Detect which cell encompasses the target text, then output its [X, Y] center coordinate. 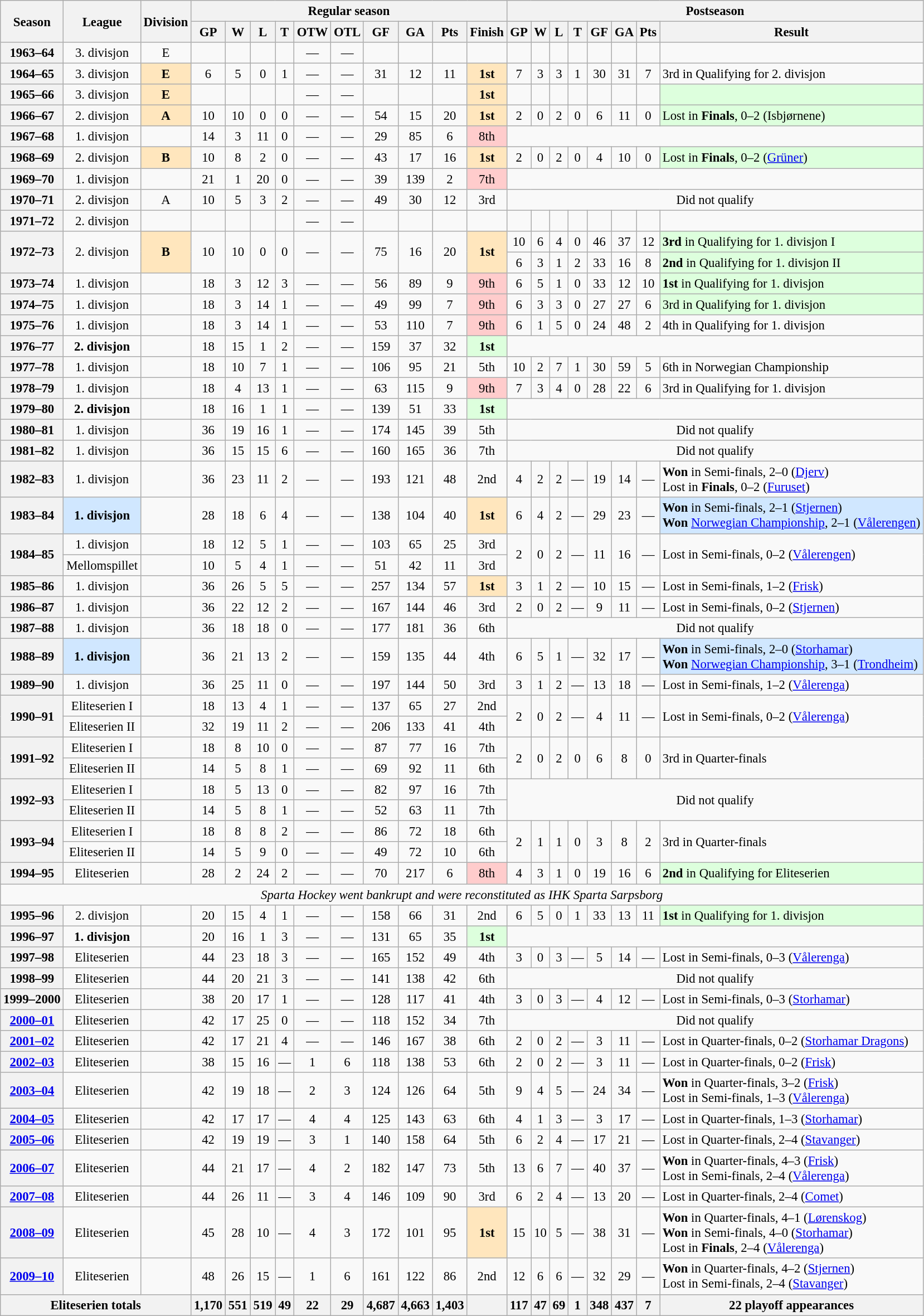
1977–78 [32, 367]
1988–89 [32, 657]
Lost in Finals, 0–2 (Grüner) [791, 158]
2009–10 [32, 1276]
Won in Quarter-finals, 4–1 (Lørenskog)Won in Semi-finals, 4–0 (Storhamar)Lost in Finals, 2–4 (Vålerenga) [791, 1233]
75 [381, 252]
1997–98 [32, 957]
82 [381, 790]
2004–05 [32, 1119]
1,170 [208, 1305]
Mellomspillet [102, 565]
3rd in Qualifying for 1. divisjon I [791, 241]
1964–65 [32, 74]
92 [415, 769]
1970–71 [32, 200]
126 [415, 1090]
Lost in Quarter-finals, 0–2 (Storhamar Dragons) [791, 1041]
551 [237, 1305]
Result [791, 32]
Won in Semi-finals, 2–0 (Storhamar)Won Norwegian Championship, 3–1 (Trondheim) [791, 657]
141 [381, 978]
128 [381, 999]
1983–84 [32, 516]
Sparta Hockey went bankrupt and were reconstituted as IHK Sparta Sarpsborg [462, 895]
1994–95 [32, 873]
160 [381, 451]
Lost in Quarter-finals, 0–2 (Frisk) [791, 1062]
Eliteserien totals [96, 1305]
124 [381, 1090]
1976–77 [32, 346]
70 [381, 873]
Lost in Semi-finals, 0–2 (Vålerenga) [791, 716]
1980–81 [32, 430]
52 [381, 810]
1978–79 [32, 389]
1965–66 [32, 95]
2006–07 [32, 1168]
1999–2000 [32, 999]
6th in Norwegian Championship [791, 367]
145 [415, 430]
Lost in Finals, 0–2 (Isbjørnene) [791, 116]
35 [450, 936]
1971–72 [32, 221]
122 [415, 1276]
League [102, 21]
206 [381, 727]
Lost in Quarter-finals, 2–4 (Comet) [791, 1197]
66 [415, 915]
174 [381, 430]
85 [415, 137]
1985–86 [32, 586]
3rd in Qualifying for 2. divisjon [791, 74]
2007–08 [32, 1197]
43 [381, 158]
143 [415, 1119]
OTW [312, 32]
135 [415, 657]
106 [381, 367]
Lost in Quarter-finals, 1–3 (Storhamar) [791, 1119]
115 [415, 389]
1966–67 [32, 116]
89 [415, 284]
125 [381, 1119]
1974–75 [32, 304]
2001–02 [32, 1041]
437 [624, 1305]
137 [381, 706]
Lost in Semi-finals, 0–3 (Vålerenga) [791, 957]
Lost in Semi-finals, 1–2 (Vålerenga) [791, 685]
1987–88 [32, 628]
140 [381, 1140]
134 [415, 586]
2003–04 [32, 1090]
Won in Quarter-finals, 4–2 (Stjernen)Lost in Semi-finals, 2–4 (Stavanger) [791, 1276]
1990–91 [32, 716]
OTL [348, 32]
2nd in Qualifying for Eliteserien [791, 873]
Lost in Semi-finals, 0–2 (Stjernen) [791, 607]
104 [415, 516]
161 [381, 1276]
Won in Quarter-finals, 4–3 (Frisk)Lost in Semi-finals, 2–4 (Vålerenga) [791, 1168]
59 [624, 367]
1967–68 [32, 137]
110 [415, 326]
Season [32, 21]
182 [381, 1168]
181 [415, 628]
4,663 [415, 1305]
1989–90 [32, 685]
45 [208, 1233]
1975–76 [32, 326]
1991–92 [32, 758]
2002–03 [32, 1062]
1993–94 [32, 842]
97 [415, 790]
1996–97 [32, 936]
1986–87 [32, 607]
99 [415, 304]
87 [381, 748]
1969–70 [32, 179]
193 [381, 479]
Finish [487, 32]
2005–06 [32, 1140]
1984–85 [32, 554]
1968–69 [32, 158]
4,687 [381, 1305]
1972–73 [32, 252]
56 [381, 284]
1992–93 [32, 800]
519 [263, 1305]
121 [415, 479]
22 playoff appearances [791, 1305]
133 [415, 727]
131 [381, 936]
1981–82 [32, 451]
147 [415, 1168]
2000–01 [32, 1020]
Won in Semi-finals, 2–1 (Stjernen)Won Norwegian Championship, 2–1 (Vålerengen) [791, 516]
Won in Semi-finals, 2–0 (Djerv)Lost in Finals, 0–2 (Furuset) [791, 479]
1998–99 [32, 978]
Won in Quarter-finals, 3–2 (Frisk)Lost in Semi-finals, 1–3 (Vålerenga) [791, 1090]
Lost in Semi-finals, 1–2 (Frisk) [791, 586]
1995–96 [32, 915]
257 [381, 586]
57 [450, 586]
Lost in Semi-finals, 0–3 (Storhamar) [791, 999]
1982–83 [32, 479]
54 [381, 116]
Division [166, 21]
2008–09 [32, 1233]
2nd in Qualifying for 1. divisjon II [791, 263]
50 [450, 685]
101 [415, 1233]
73 [450, 1168]
103 [381, 544]
217 [415, 873]
4th in Qualifying for 1. divisjon [791, 326]
197 [381, 685]
Lost in Semi-finals, 0–2 (Vålerengen) [791, 554]
1979–80 [32, 409]
Lost in Quarter-finals, 2–4 (Stavanger) [791, 1140]
1973–74 [32, 284]
90 [450, 1197]
348 [600, 1305]
1963–64 [32, 53]
77 [415, 748]
1,403 [450, 1305]
177 [381, 628]
172 [381, 1233]
47 [541, 1305]
109 [415, 1197]
Postseason [714, 11]
Regular season [349, 11]
